Output the [x, y] coordinate of the center of the cell containing the given text.  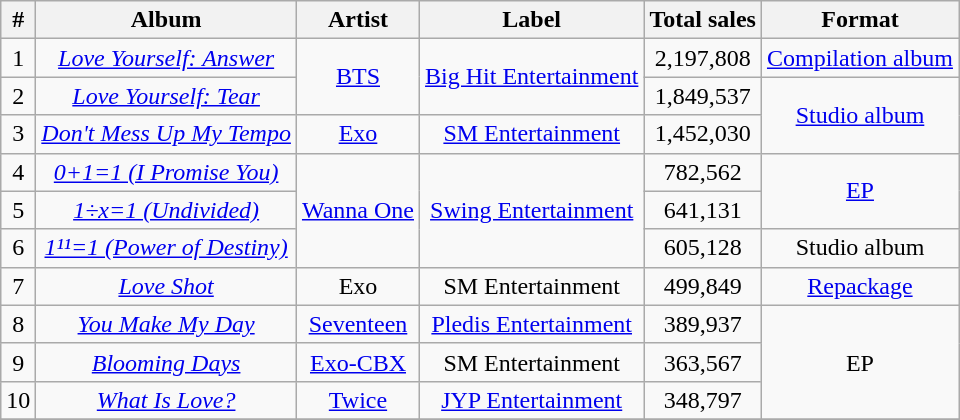
What Is Love? [166, 400]
Love Yourself: Tear [166, 96]
Love Yourself: Answer [166, 58]
499,849 [703, 286]
5 [18, 210]
Format [860, 20]
2,197,808 [703, 58]
Repackage [860, 286]
1¹¹=1 (Power of Destiny) [166, 248]
Twice [358, 400]
Don't Mess Up My Tempo [166, 134]
389,937 [703, 324]
1,452,030 [703, 134]
9 [18, 362]
3 [18, 134]
2 [18, 96]
Total sales [703, 20]
Wanna One [358, 210]
JYP Entertainment [532, 400]
You Make My Day [166, 324]
1 [18, 58]
Exo-CBX [358, 362]
Big Hit Entertainment [532, 77]
Seventeen [358, 324]
7 [18, 286]
Pledis Entertainment [532, 324]
605,128 [703, 248]
Swing Entertainment [532, 210]
641,131 [703, 210]
1÷x=1 (Undivided) [166, 210]
4 [18, 172]
Artist [358, 20]
Album [166, 20]
Love Shot [166, 286]
Blooming Days [166, 362]
BTS [358, 77]
1,849,537 [703, 96]
782,562 [703, 172]
8 [18, 324]
0+1=1 (I Promise You) [166, 172]
10 [18, 400]
6 [18, 248]
363,567 [703, 362]
# [18, 20]
Compilation album [860, 58]
348,797 [703, 400]
Label [532, 20]
